For the text-containing cell, return its midpoint in [X, Y] coordinate format. 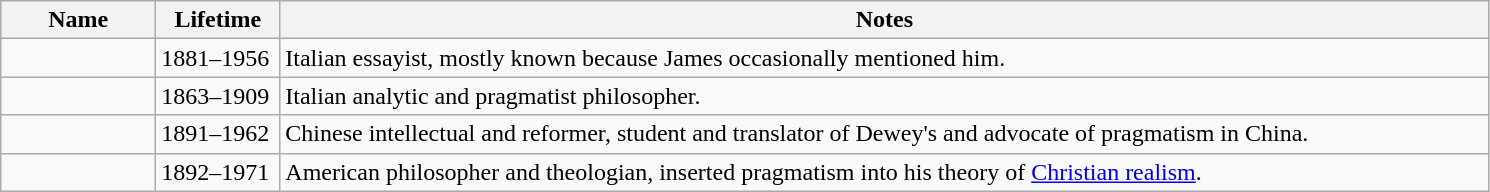
1892–1971 [218, 172]
1863–1909 [218, 96]
Notes [884, 20]
1881–1956 [218, 58]
Italian analytic and pragmatist philosopher. [884, 96]
Italian essayist, mostly known because James occasionally mentioned him. [884, 58]
American philosopher and theologian, inserted pragmatism into his theory of Christian realism. [884, 172]
Chinese intellectual and reformer, student and translator of Dewey's and advocate of pragmatism in China. [884, 134]
Lifetime [218, 20]
1891–1962 [218, 134]
Name [78, 20]
